Pinpoint the cell where the given text exists, returning its (x, y) midpoint coordinate. 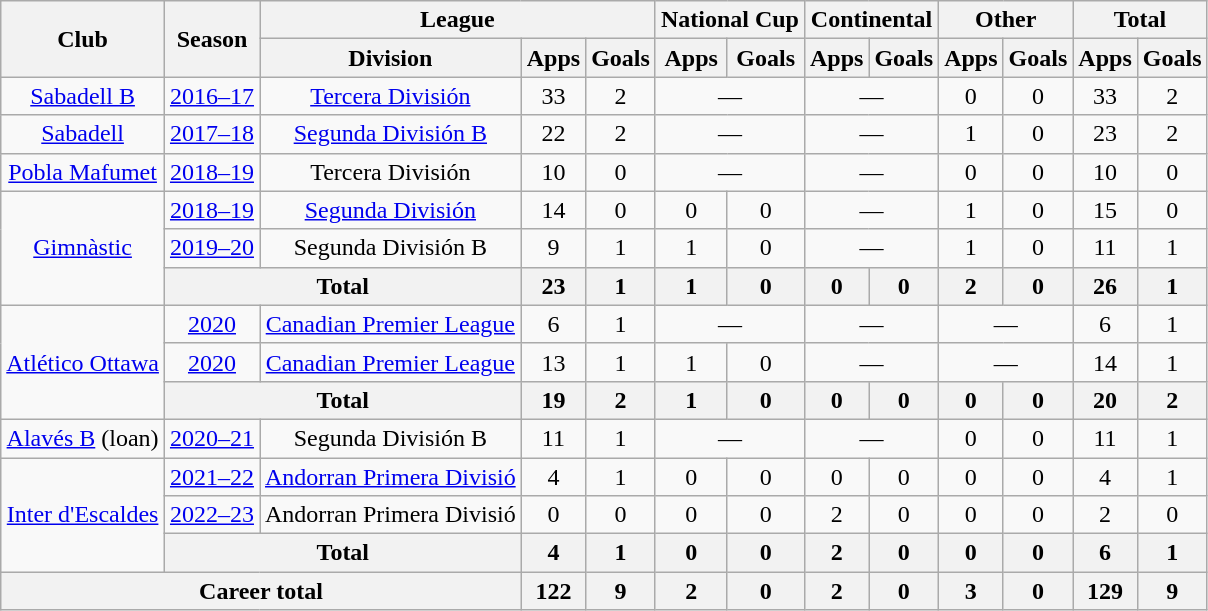
Season (212, 39)
2021–22 (212, 477)
2016–17 (212, 96)
Segunda División (391, 210)
Club (83, 39)
Continental (871, 20)
Sabadell B (83, 96)
National Cup (730, 20)
15 (1105, 210)
129 (1105, 591)
Career total (261, 591)
2019–20 (212, 248)
Gimnàstic (83, 248)
13 (553, 362)
3 (971, 591)
Inter d'Escaldes (83, 515)
20 (1105, 400)
2017–18 (212, 134)
19 (553, 400)
Division (391, 58)
League (458, 20)
Sabadell (83, 134)
26 (1105, 286)
Atlético Ottawa (83, 362)
2022–23 (212, 515)
Alavés B (loan) (83, 438)
22 (553, 134)
Pobla Mafumet (83, 172)
2020–21 (212, 438)
122 (553, 591)
Other (1006, 20)
